Capture the cell that displays the provided text and extract its [X, Y] central coordinate. 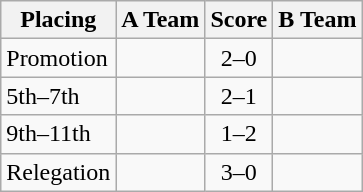
A Team [160, 20]
2–1 [239, 96]
1–2 [239, 134]
Score [239, 20]
Promotion [58, 58]
Relegation [58, 172]
9th–11th [58, 134]
3–0 [239, 172]
5th–7th [58, 96]
2–0 [239, 58]
Placing [58, 20]
B Team [318, 20]
